Determine the (X, Y) coordinate at the center of the cell enclosing the given text.  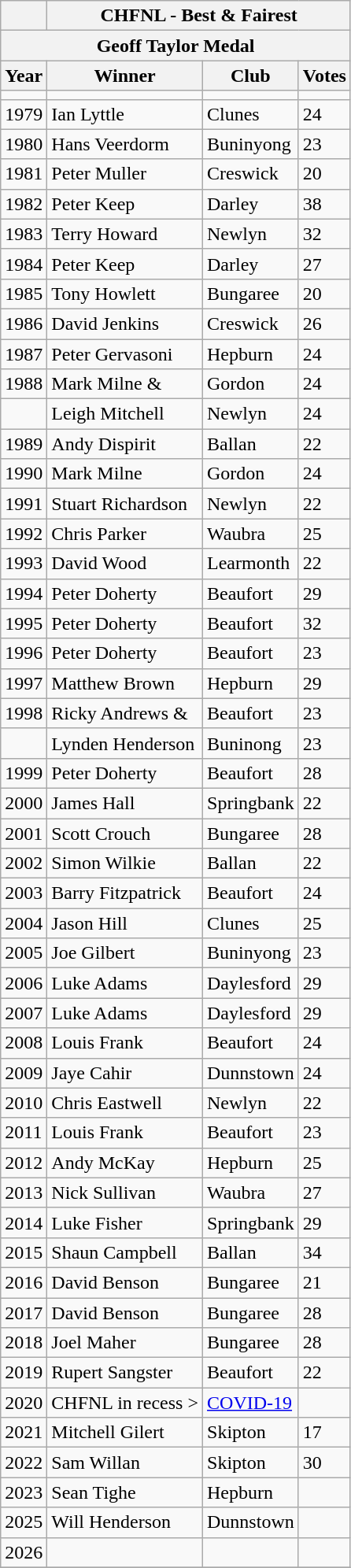
2019 (24, 1373)
Shaun Campbell (125, 1252)
2006 (24, 983)
Joel Maher (125, 1343)
1980 (24, 144)
Jaye Cahir (125, 1073)
Sean Tighe (125, 1492)
1981 (24, 174)
2012 (24, 1163)
1989 (24, 444)
2009 (24, 1073)
Peter Gervasoni (125, 353)
Stuart Richardson (125, 504)
2021 (24, 1433)
21 (324, 1282)
David Jenkins (125, 324)
2000 (24, 803)
Mark Milne & (125, 384)
Lynden Henderson (125, 743)
1985 (24, 294)
1979 (24, 114)
1990 (24, 474)
Andy Dispirit (125, 444)
Nick Sullivan (125, 1193)
1998 (24, 713)
30 (324, 1463)
1996 (24, 653)
David Wood (125, 564)
Buninong (251, 743)
1997 (24, 683)
2002 (24, 864)
Chris Parker (125, 534)
Year (24, 76)
Matthew Brown (125, 683)
2020 (24, 1403)
Sam Willan (125, 1463)
2008 (24, 1043)
Peter Muller (125, 174)
2004 (24, 923)
2005 (24, 953)
Andy McKay (125, 1163)
38 (324, 204)
26 (324, 324)
Rupert Sangster (125, 1373)
James Hall (125, 803)
Jason Hill (125, 923)
Geoff Taylor Medal (176, 46)
Terry Howard (125, 234)
1999 (24, 773)
Mitchell Gilert (125, 1433)
1984 (24, 264)
Will Henderson (125, 1522)
2011 (24, 1133)
2001 (24, 834)
34 (324, 1252)
2017 (24, 1312)
1994 (24, 594)
1993 (24, 564)
Luke Fisher (125, 1222)
2018 (24, 1343)
Tony Howlett (125, 294)
Ian Lyttle (125, 114)
Chris Eastwell (125, 1103)
Leigh Mitchell (125, 414)
Simon Wilkie (125, 864)
2003 (24, 893)
CHFNL - Best & Fairest (199, 16)
2013 (24, 1193)
2025 (24, 1522)
1987 (24, 353)
1983 (24, 234)
17 (324, 1433)
COVID-19 (251, 1403)
Club (251, 76)
1991 (24, 504)
Hans Veerdorm (125, 144)
Mark Milne (125, 474)
1982 (24, 204)
Ricky Andrews & (125, 713)
Barry Fitzpatrick (125, 893)
Winner (125, 76)
CHFNL in recess > (125, 1403)
2010 (24, 1103)
1995 (24, 623)
1988 (24, 384)
2022 (24, 1463)
Scott Crouch (125, 834)
1992 (24, 534)
Learmonth (251, 564)
2023 (24, 1492)
2007 (24, 1013)
2026 (24, 1552)
2016 (24, 1282)
1986 (24, 324)
2014 (24, 1222)
Joe Gilbert (125, 953)
Votes (324, 76)
2015 (24, 1252)
